Pinpoint the cell where the given text exists, returning its (x, y) midpoint coordinate. 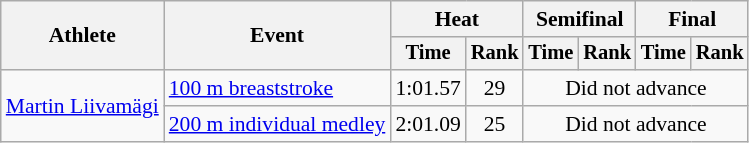
Martin Liivamägi (82, 106)
25 (495, 124)
2:01.09 (428, 124)
Event (278, 36)
200 m individual medley (278, 124)
1:01.57 (428, 88)
Final (692, 19)
100 m breaststroke (278, 88)
Athlete (82, 36)
Semifinal (579, 19)
29 (495, 88)
Heat (456, 19)
